Locate the cell with the specified text and output its [X, Y] center coordinate. 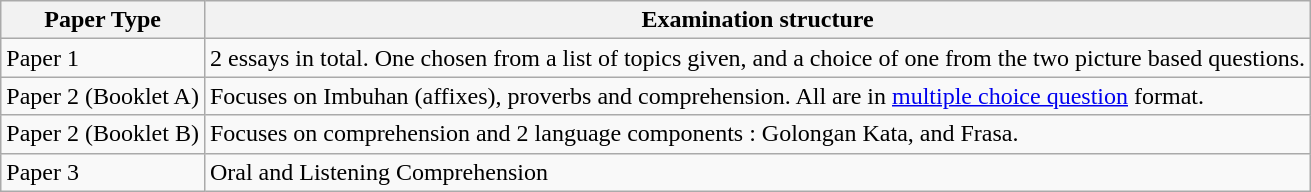
Paper 2 (Booklet A) [103, 96]
Paper Type [103, 20]
2 essays in total. One chosen from a list of topics given, and a choice of one from the two picture based questions. [757, 58]
Focuses on comprehension and 2 language components : Golongan Kata, and Frasa. [757, 134]
Examination structure [757, 20]
Focuses on Imbuhan (affixes), proverbs and comprehension. All are in multiple choice question format. [757, 96]
Paper 1 [103, 58]
Paper 3 [103, 172]
Paper 2 (Booklet B) [103, 134]
Oral and Listening Comprehension [757, 172]
